Search for the cell housing the specified text and yield its (X, Y) center coordinate. 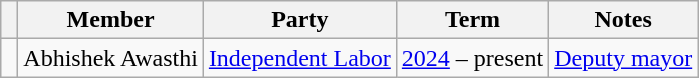
Term (472, 20)
Notes (624, 20)
Deputy mayor (624, 58)
Member (111, 20)
Independent Labor (300, 58)
Abhishek Awasthi (111, 58)
2024 – present (472, 58)
Party (300, 20)
